Find where the given text appears and provide that cell's center as [X, Y] coordinate. 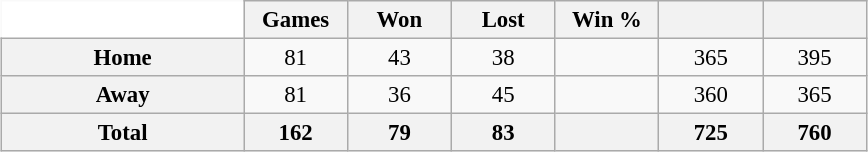
Home [123, 57]
725 [711, 133]
360 [711, 95]
Away [123, 95]
Won [399, 20]
Total [123, 133]
Lost [503, 20]
395 [815, 57]
36 [399, 95]
38 [503, 57]
83 [503, 133]
Win % [607, 20]
43 [399, 57]
79 [399, 133]
Games [296, 20]
45 [503, 95]
162 [296, 133]
760 [815, 133]
